For the text-containing cell, return its midpoint in (X, Y) coordinate format. 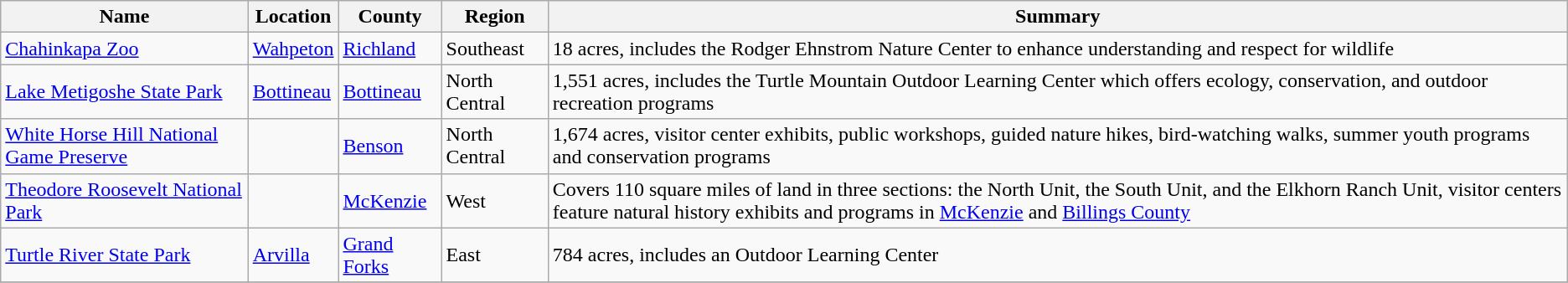
White Horse Hill National Game Preserve (124, 146)
Arvilla (293, 255)
McKenzie (390, 201)
Region (494, 17)
Chahinkapa Zoo (124, 49)
784 acres, includes an Outdoor Learning Center (1057, 255)
Benson (390, 146)
West (494, 201)
Richland (390, 49)
Southeast (494, 49)
Turtle River State Park (124, 255)
Location (293, 17)
Lake Metigoshe State Park (124, 92)
County (390, 17)
Wahpeton (293, 49)
Grand Forks (390, 255)
Theodore Roosevelt National Park (124, 201)
Summary (1057, 17)
1,551 acres, includes the Turtle Mountain Outdoor Learning Center which offers ecology, conservation, and outdoor recreation programs (1057, 92)
1,674 acres, visitor center exhibits, public workshops, guided nature hikes, bird-watching walks, summer youth programs and conservation programs (1057, 146)
East (494, 255)
18 acres, includes the Rodger Ehnstrom Nature Center to enhance understanding and respect for wildlife (1057, 49)
Name (124, 17)
